Return [X, Y] of the center of cell containing provided text 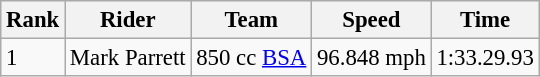
1:33.29.93 [485, 58]
850 cc BSA [252, 58]
1 [33, 58]
Team [252, 20]
Rider [128, 20]
96.848 mph [372, 58]
Speed [372, 20]
Mark Parrett [128, 58]
Rank [33, 20]
Time [485, 20]
